Output the (x, y) coordinate of the center of the cell containing the given text.  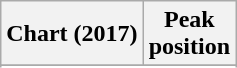
Peak position (189, 34)
Chart (2017) (72, 34)
